Determine the [X, Y] coordinate at the center of the cell enclosing the given text.  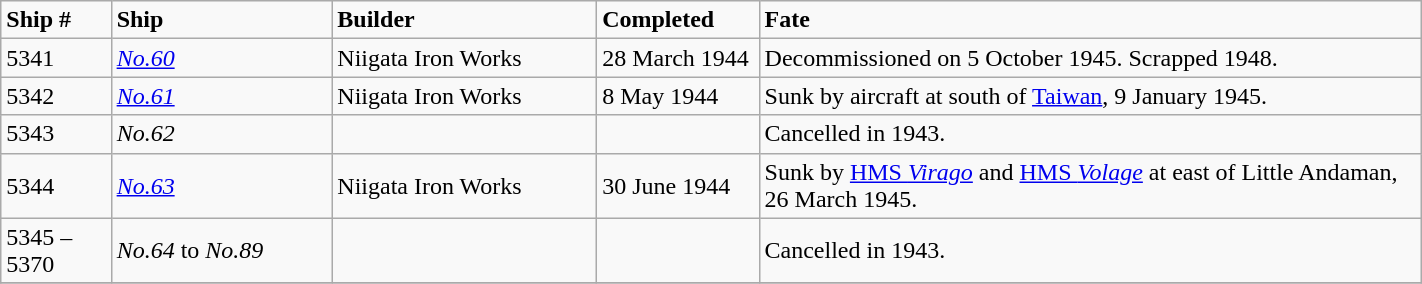
5342 [56, 96]
Ship [222, 20]
Completed [678, 20]
Sunk by HMS Virago and HMS Volage at east of Little Andaman, 26 March 1945. [1090, 186]
5343 [56, 134]
8 May 1944 [678, 96]
Builder [464, 20]
5344 [56, 186]
Decommissioned on 5 October 1945. Scrapped 1948. [1090, 58]
No.62 [222, 134]
No.64 to No.89 [222, 250]
No.63 [222, 186]
No.60 [222, 58]
30 June 1944 [678, 186]
Ship # [56, 20]
5341 [56, 58]
28 March 1944 [678, 58]
5345 – 5370 [56, 250]
No.61 [222, 96]
Sunk by aircraft at south of Taiwan, 9 January 1945. [1090, 96]
Fate [1090, 20]
